Find where the given text appears and provide that cell's center as (x, y) coordinate. 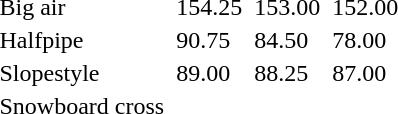
89.00 (210, 73)
84.50 (288, 40)
90.75 (210, 40)
88.25 (288, 73)
